Extract the [X, Y] coordinate from the center of the cell holding the provided text.  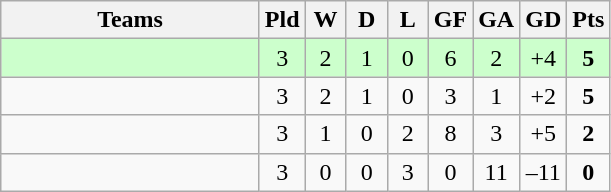
Pld [282, 20]
–11 [544, 172]
Pts [588, 20]
11 [496, 172]
GD [544, 20]
8 [450, 134]
6 [450, 58]
Teams [130, 20]
+5 [544, 134]
W [326, 20]
D [366, 20]
GA [496, 20]
+2 [544, 96]
L [408, 20]
+4 [544, 58]
GF [450, 20]
